Return the (X, Y) coordinate for the center point of the cell that contains the specified text.  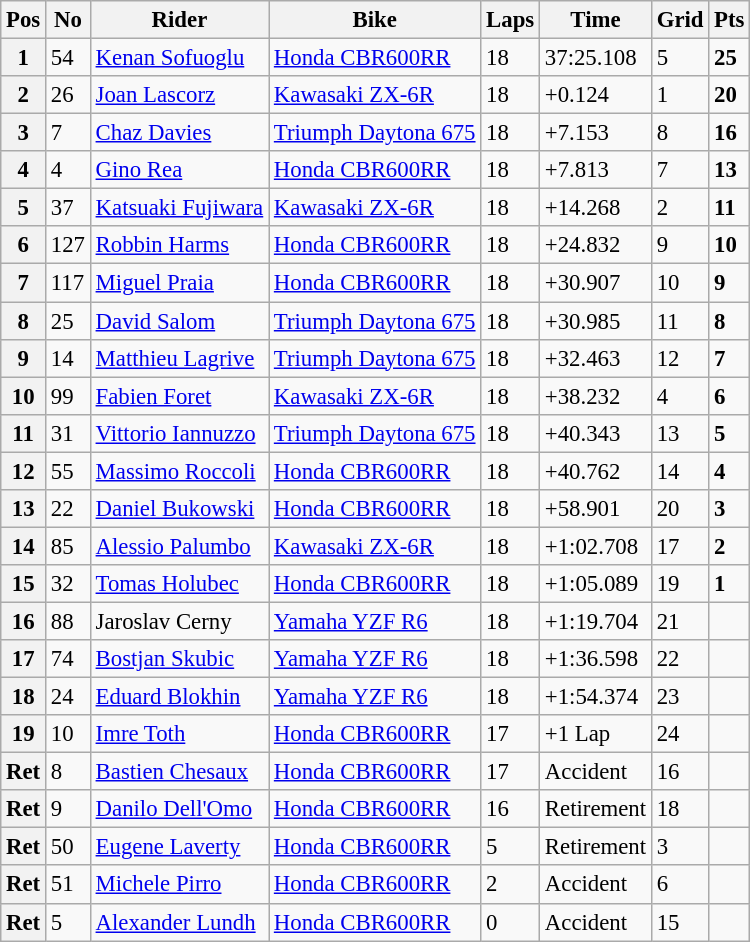
+40.762 (596, 471)
+32.463 (596, 358)
Rider (179, 20)
99 (68, 396)
Alexander Lundh (179, 922)
32 (68, 584)
No (68, 20)
85 (68, 546)
Eduard Blokhin (179, 697)
Imre Toth (179, 734)
Laps (510, 20)
Tomas Holubec (179, 584)
Eugene Laverty (179, 847)
Michele Pirro (179, 885)
88 (68, 621)
+1:02.708 (596, 546)
0 (510, 922)
Pos (24, 20)
51 (68, 885)
+1:05.089 (596, 584)
Bastien Chesaux (179, 772)
Vittorio Iannuzzo (179, 433)
21 (680, 621)
Chaz Davies (179, 133)
31 (68, 433)
Jaroslav Cerny (179, 621)
Bike (375, 20)
+7.153 (596, 133)
Bostjan Skubic (179, 659)
37 (68, 208)
Daniel Bukowski (179, 509)
55 (68, 471)
117 (68, 283)
+38.232 (596, 396)
74 (68, 659)
Miguel Praia (179, 283)
+1:36.598 (596, 659)
+1:19.704 (596, 621)
+1:54.374 (596, 697)
26 (68, 95)
+1 Lap (596, 734)
David Salom (179, 321)
Joan Lascorz (179, 95)
+30.907 (596, 283)
+58.901 (596, 509)
Matthieu Lagrive (179, 358)
Massimo Roccoli (179, 471)
+7.813 (596, 170)
Danilo Dell'Omo (179, 809)
23 (680, 697)
127 (68, 245)
Grid (680, 20)
Alessio Palumbo (179, 546)
50 (68, 847)
+0.124 (596, 95)
+24.832 (596, 245)
+30.985 (596, 321)
Gino Rea (179, 170)
Pts (730, 20)
+40.343 (596, 433)
54 (68, 58)
+14.268 (596, 208)
37:25.108 (596, 58)
Kenan Sofuoglu (179, 58)
Katsuaki Fujiwara (179, 208)
Robbin Harms (179, 245)
Time (596, 20)
Fabien Foret (179, 396)
